Identify which cell holds the provided text, then report its (x, y) central coordinate. 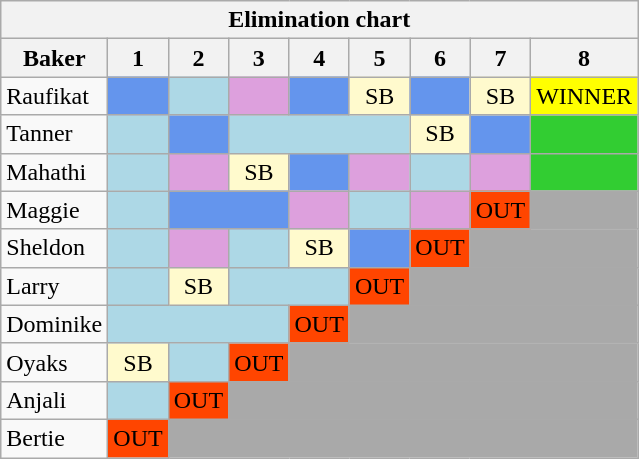
6 (440, 58)
Anjali (54, 400)
Oyaks (54, 362)
Bertie (54, 438)
3 (259, 58)
2 (198, 58)
Sheldon (54, 248)
Elimination chart (320, 20)
8 (584, 58)
4 (319, 58)
Baker (54, 58)
Mahathi (54, 172)
Larry (54, 286)
Dominike (54, 324)
5 (379, 58)
Raufikat (54, 96)
Tanner (54, 134)
Maggie (54, 210)
WINNER (584, 96)
1 (138, 58)
7 (500, 58)
